Capture the cell that displays the provided text and extract its (X, Y) central coordinate. 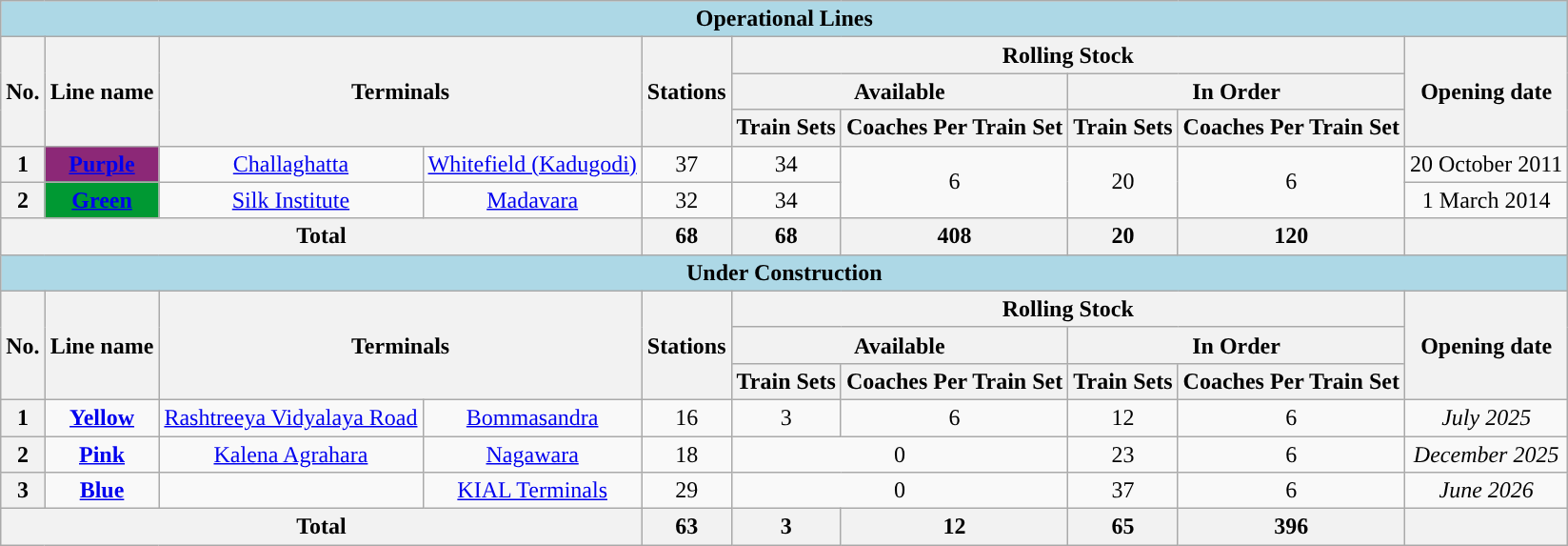
18 (686, 455)
Rashtreeya Vidyalaya Road (291, 417)
July 2025 (1485, 417)
Nagawara (532, 455)
Pink (102, 455)
396 (1291, 527)
December 2025 (1485, 455)
408 (954, 236)
Silk Institute (291, 200)
June 2026 (1485, 491)
20 October 2011 (1485, 164)
120 (1291, 236)
Green (102, 200)
1 March 2014 (1485, 200)
Operational Lines (784, 19)
Bommasandra (532, 417)
16 (686, 417)
29 (686, 491)
23 (1123, 455)
Madavara (532, 200)
63 (686, 527)
Whitefield (Kadugodi) (532, 164)
Blue (102, 491)
Purple (102, 164)
65 (1123, 527)
Under Construction (784, 273)
Challaghatta (291, 164)
Kalena Agrahara (291, 455)
KIAL Terminals (532, 491)
32 (686, 200)
Yellow (102, 417)
